Return the (X, Y) coordinate for the center point of the cell that contains the specified text.  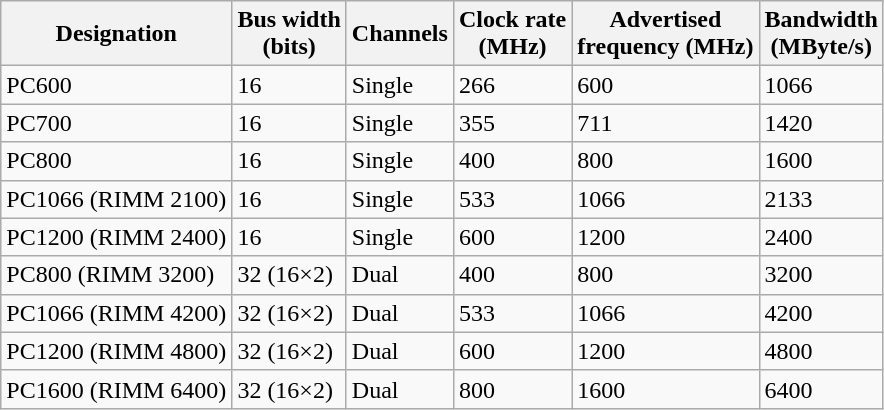
Bandwidth(MByte/s) (821, 34)
6400 (821, 389)
1420 (821, 123)
PC600 (116, 85)
2400 (821, 237)
Advertisedfrequency (MHz) (666, 34)
PC1066 (RIMM 4200) (116, 313)
4800 (821, 351)
Clock rate(MHz) (512, 34)
PC800 (116, 161)
Channels (400, 34)
PC1200 (RIMM 4800) (116, 351)
PC700 (116, 123)
3200 (821, 275)
355 (512, 123)
266 (512, 85)
2133 (821, 199)
Bus width(bits) (289, 34)
PC800 (RIMM 3200) (116, 275)
PC1600 (RIMM 6400) (116, 389)
4200 (821, 313)
711 (666, 123)
PC1066 (RIMM 2100) (116, 199)
PC1200 (RIMM 2400) (116, 237)
Designation (116, 34)
